Provide the [X, Y] coordinate of the cell's center where the given text is located.  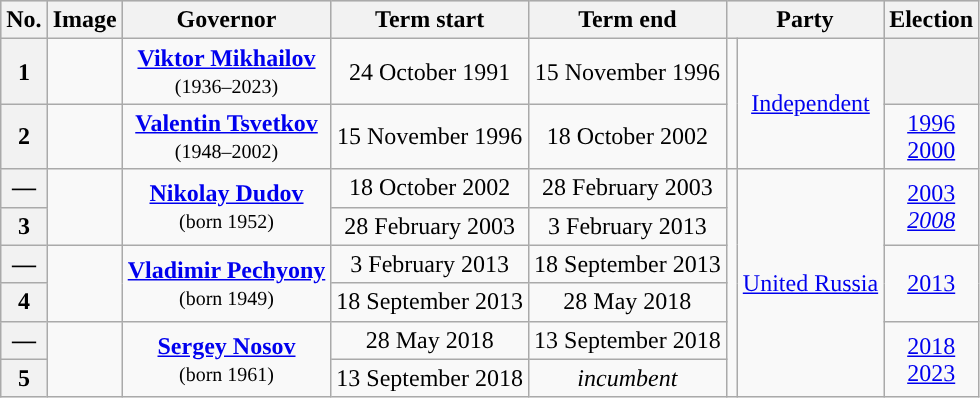
20182023 [932, 359]
Election [932, 20]
incumbent [628, 378]
Term start [430, 20]
Nikolay Dudov(born 1952) [226, 207]
5 [24, 378]
2013 [932, 283]
Image [84, 20]
Viktor Mikhailov(1936–2023) [226, 72]
Valentin Tsvetkov(1948–2002) [226, 136]
No. [24, 20]
2 [24, 136]
3 [24, 226]
Vladimir Pechyony(born 1949) [226, 283]
Independent [810, 104]
1 [24, 72]
20032008 [932, 207]
24 October 1991 [430, 72]
4 [24, 302]
Term end [628, 20]
Party [804, 20]
Governor [226, 20]
19962000 [932, 136]
United Russia [810, 283]
Sergey Nosov(born 1961) [226, 359]
